Provide the [x, y] coordinate of the cell's center where the given text is located.  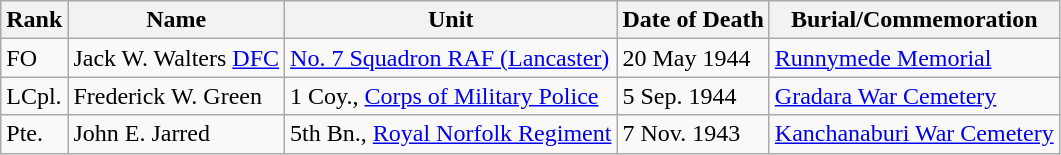
Jack W. Walters DFC [176, 58]
Gradara War Cemetery [914, 96]
John E. Jarred [176, 134]
Burial/Commemoration [914, 20]
Name [176, 20]
Runnymede Memorial [914, 58]
20 May 1944 [693, 58]
5 Sep. 1944 [693, 96]
5th Bn., Royal Norfolk Regiment [451, 134]
FO [34, 58]
Pte. [34, 134]
7 Nov. 1943 [693, 134]
Rank [34, 20]
No. 7 Squadron RAF (Lancaster) [451, 58]
Frederick W. Green [176, 96]
Kanchanaburi War Cemetery [914, 134]
LCpl. [34, 96]
1 Coy., Corps of Military Police [451, 96]
Unit [451, 20]
Date of Death [693, 20]
